Return the [x, y] coordinate for the center point of the cell that contains the specified text.  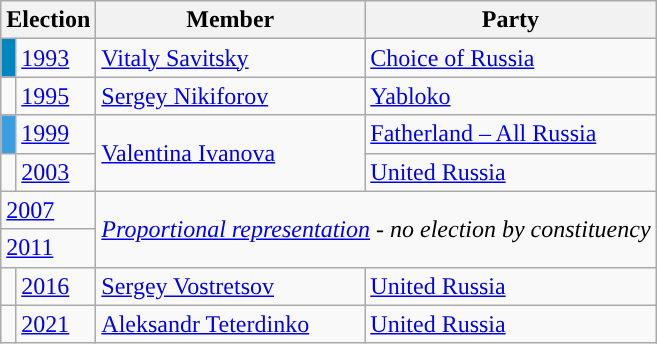
1993 [56, 58]
2007 [48, 210]
Proportional representation - no election by constituency [376, 229]
2011 [48, 248]
Sergey Nikiforov [230, 96]
Yabloko [510, 96]
Valentina Ivanova [230, 153]
Aleksandr Teterdinko [230, 324]
Sergey Vostretsov [230, 286]
Election [48, 20]
1995 [56, 96]
Fatherland – All Russia [510, 134]
2003 [56, 172]
Party [510, 20]
Choice of Russia [510, 58]
Vitaly Savitsky [230, 58]
2016 [56, 286]
Member [230, 20]
1999 [56, 134]
2021 [56, 324]
